Determine the (x, y) coordinate at the center of the cell enclosing the given text.  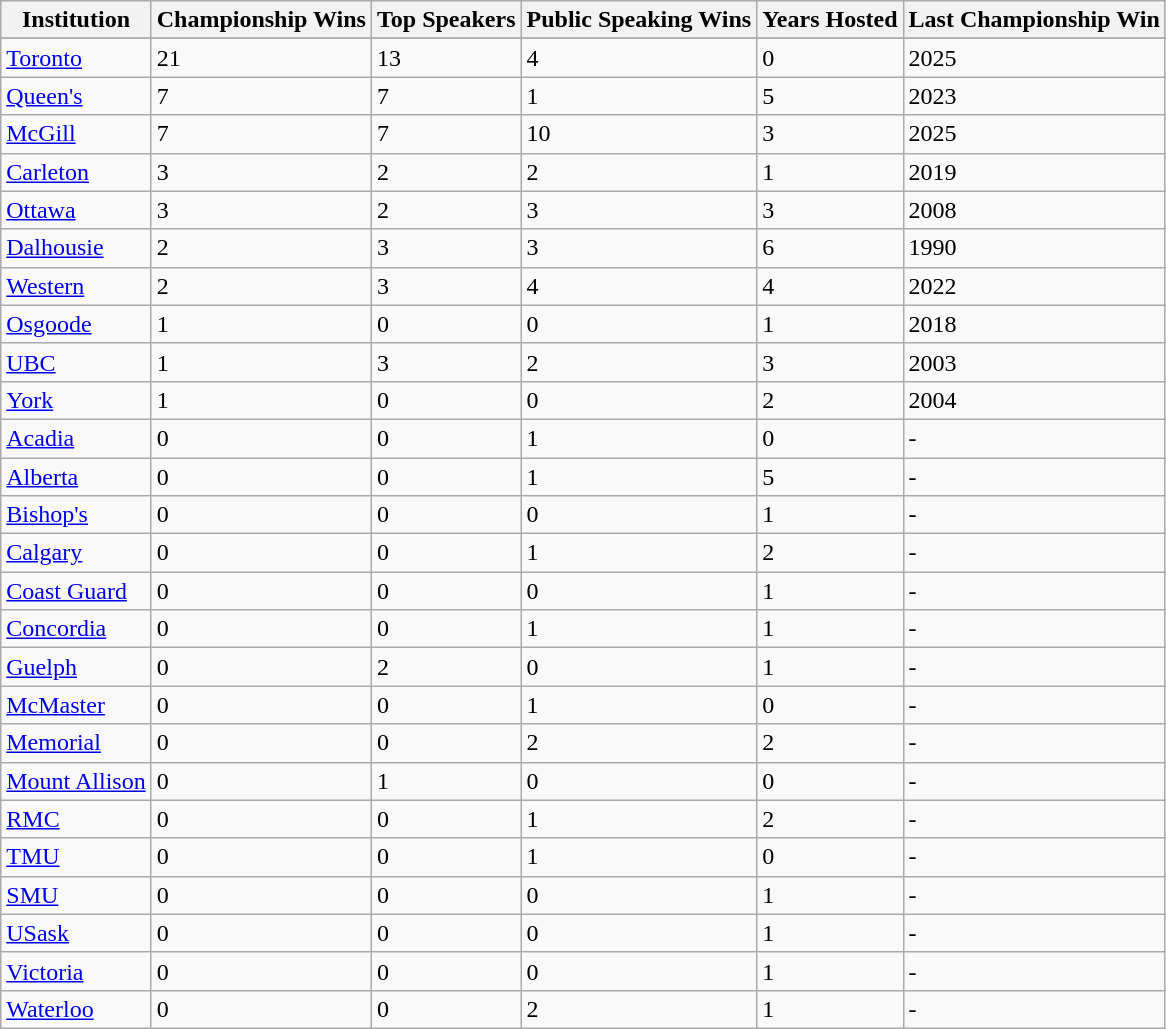
Victoria (76, 971)
TMU (76, 857)
Mount Allison (76, 781)
UBC (76, 362)
2019 (1034, 172)
Waterloo (76, 1009)
Bishop's (76, 515)
SMU (76, 895)
McGill (76, 134)
Osgoode (76, 324)
Carleton (76, 172)
Western (76, 286)
Memorial (76, 743)
Queen's (76, 96)
Alberta (76, 477)
Top Speakers (446, 20)
21 (261, 58)
Acadia (76, 438)
2004 (1034, 400)
USask (76, 933)
Championship Wins (261, 20)
6 (830, 248)
Last Championship Win (1034, 20)
Ottawa (76, 210)
Years Hosted (830, 20)
RMC (76, 819)
York (76, 400)
2008 (1034, 210)
2022 (1034, 286)
McMaster (76, 705)
Guelph (76, 667)
2018 (1034, 324)
1990 (1034, 248)
2023 (1034, 96)
10 (639, 134)
Public Speaking Wins (639, 20)
Calgary (76, 553)
Dalhousie (76, 248)
Coast Guard (76, 591)
13 (446, 58)
Concordia (76, 629)
Institution (76, 20)
2003 (1034, 362)
Toronto (76, 58)
